Return the [x, y] coordinate for the center point of the cell that contains the specified text.  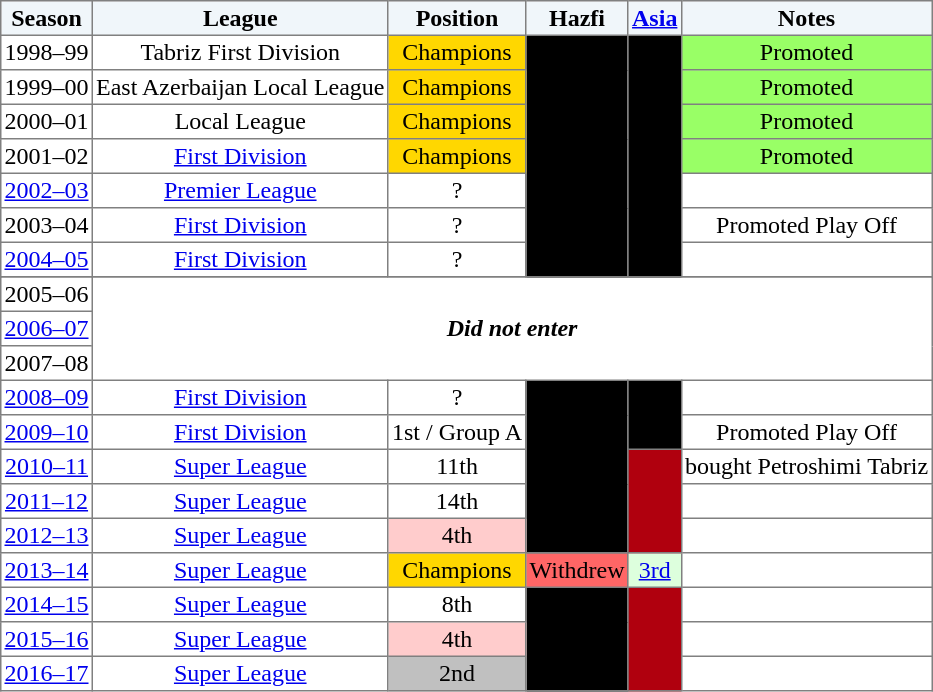
Premier League [240, 190]
2003–04 [47, 225]
2015–16 [47, 639]
League [240, 18]
2014–15 [47, 604]
2004–05 [47, 259]
11th [457, 466]
1st / Group A [457, 432]
Asia [654, 18]
Position [457, 18]
2012–13 [47, 535]
1998–99 [47, 52]
Season [47, 18]
bought Petroshimi Tabriz [806, 466]
2013–14 [47, 570]
2010–11 [47, 466]
2001–02 [47, 156]
2002–03 [47, 190]
2008–09 [47, 397]
2011–12 [47, 501]
2000–01 [47, 121]
East Azerbaijan Local League [240, 87]
2016–17 [47, 673]
1999–00 [47, 87]
Did not enter [512, 329]
Withdrew [578, 570]
2007–08 [47, 363]
Hazfi [578, 18]
3rd [654, 570]
2nd [457, 673]
Notes [806, 18]
Local League [240, 121]
Tabriz First Division [240, 52]
2009–10 [47, 432]
2006–07 [47, 328]
14th [457, 501]
8th [457, 604]
2005–06 [47, 294]
